Determine the [x, y] coordinate at the center of the cell enclosing the given text.  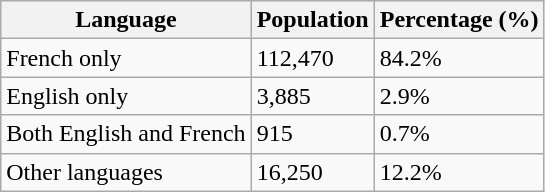
0.7% [459, 134]
Both English and French [126, 134]
Other languages [126, 172]
French only [126, 58]
Population [312, 20]
915 [312, 134]
84.2% [459, 58]
Percentage (%) [459, 20]
Language [126, 20]
3,885 [312, 96]
112,470 [312, 58]
2.9% [459, 96]
16,250 [312, 172]
English only [126, 96]
12.2% [459, 172]
